From the cell containing the given text, extract its center point as (x, y) coordinate. 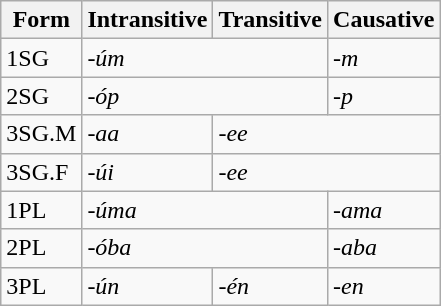
-úma (205, 210)
3SG.M (42, 134)
-óp (205, 96)
-p (384, 96)
2SG (42, 96)
-óba (205, 248)
-én (270, 286)
-ama (384, 210)
-m (384, 58)
Causative (384, 20)
-ún (148, 286)
-en (384, 286)
Form (42, 20)
1SG (42, 58)
-úm (205, 58)
-úi (148, 172)
3SG.F (42, 172)
-aba (384, 248)
Intransitive (148, 20)
-aa (148, 134)
3PL (42, 286)
2PL (42, 248)
1PL (42, 210)
Transitive (270, 20)
